Search for the cell housing the specified text and yield its (X, Y) center coordinate. 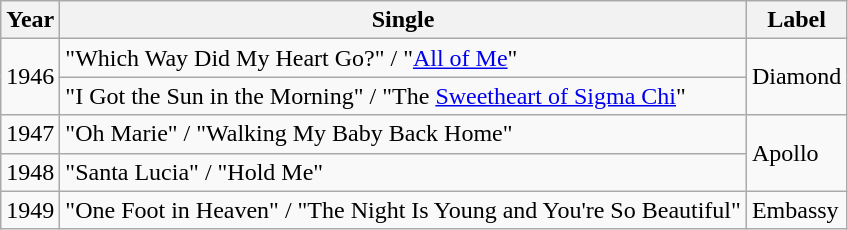
Diamond (796, 77)
Label (796, 20)
"Oh Marie" / "Walking My Baby Back Home" (404, 134)
Embassy (796, 210)
"I Got the Sun in the Morning" / "The Sweetheart of Sigma Chi" (404, 96)
"Santa Lucia" / "Hold Me" (404, 172)
1946 (30, 77)
Year (30, 20)
1948 (30, 172)
Single (404, 20)
1949 (30, 210)
"Which Way Did My Heart Go?" / "All of Me" (404, 58)
1947 (30, 134)
Apollo (796, 153)
"One Foot in Heaven" / "The Night Is Young and You're So Beautiful" (404, 210)
